Extract the [x, y] coordinate from the center of the cell holding the provided text.  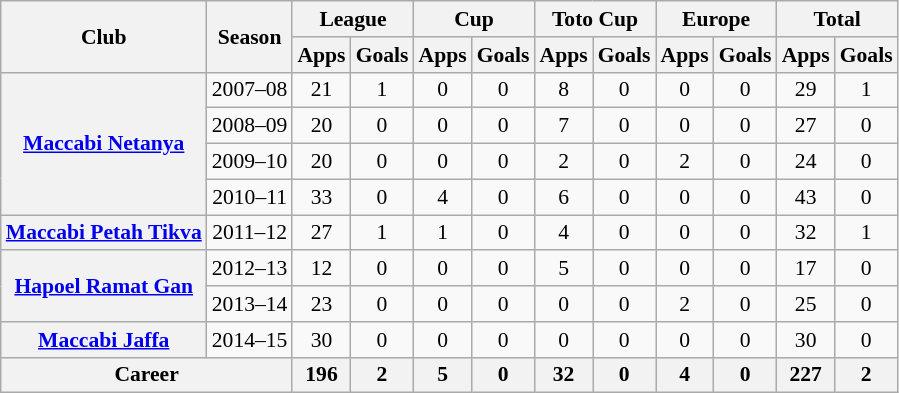
Maccabi Netanya [104, 143]
43 [806, 197]
League [352, 19]
Total [838, 19]
2014–15 [250, 340]
Career [147, 375]
23 [321, 304]
17 [806, 269]
Club [104, 36]
Maccabi Jaffa [104, 340]
Season [250, 36]
Cup [474, 19]
21 [321, 90]
7 [564, 126]
Toto Cup [596, 19]
2011–12 [250, 233]
29 [806, 90]
2010–11 [250, 197]
33 [321, 197]
Maccabi Petah Tikva [104, 233]
6 [564, 197]
2009–10 [250, 162]
2007–08 [250, 90]
Europe [716, 19]
24 [806, 162]
2008–09 [250, 126]
8 [564, 90]
196 [321, 375]
25 [806, 304]
2012–13 [250, 269]
12 [321, 269]
2013–14 [250, 304]
227 [806, 375]
Hapoel Ramat Gan [104, 286]
